Search for the cell housing the specified text and yield its (x, y) center coordinate. 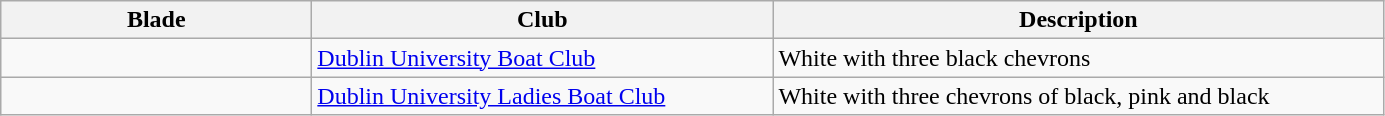
Dublin University Ladies Boat Club (542, 96)
Club (542, 20)
Dublin University Boat Club (542, 58)
Description (1078, 20)
White with three black chevrons (1078, 58)
White with three chevrons of black, pink and black (1078, 96)
Blade (156, 20)
